Output the (x, y) coordinate of the center of the cell containing the given text.  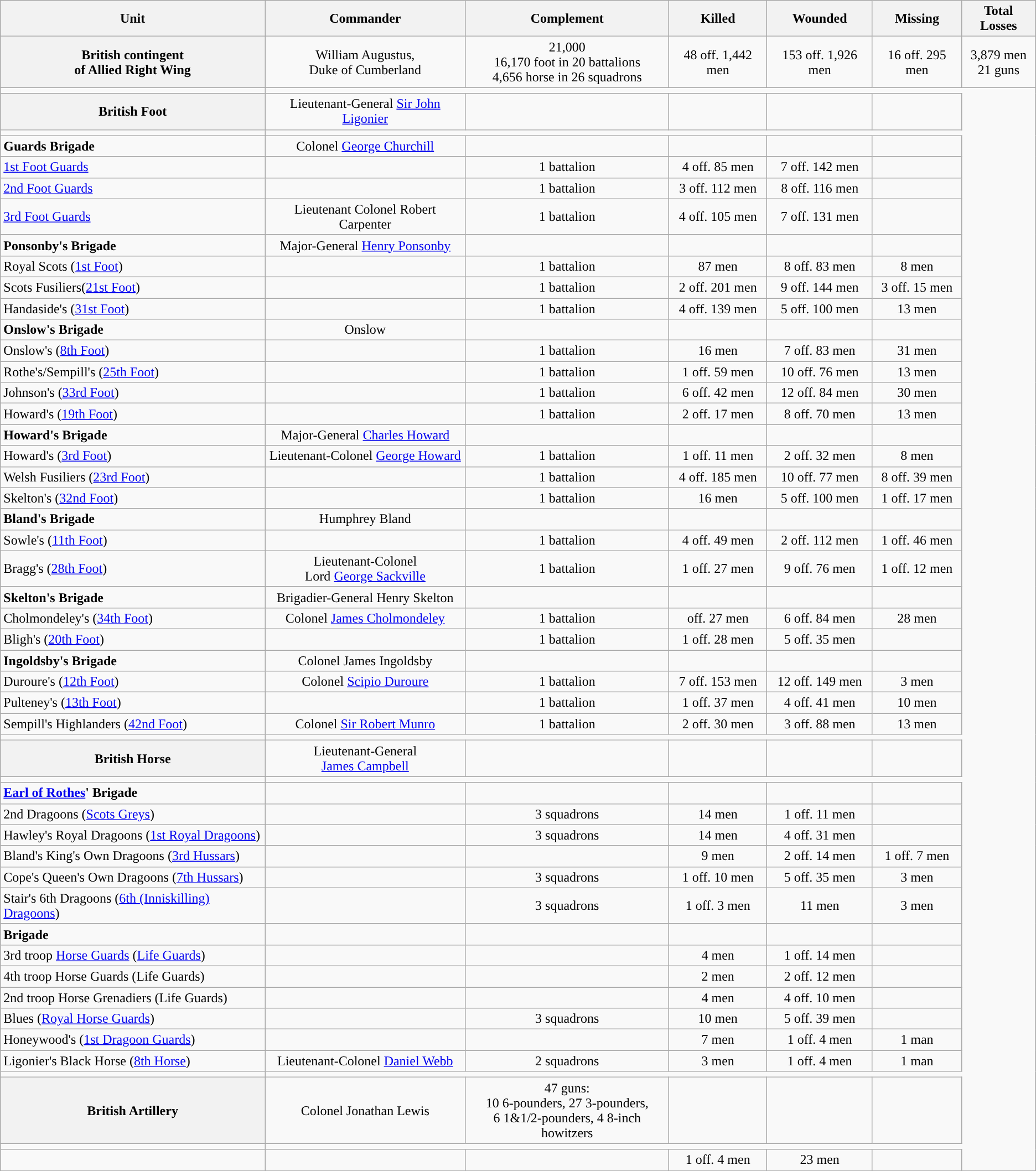
6 off. 42 men (717, 393)
4 off. 49 men (717, 540)
2nd Dragoons (Scots Greys) (133, 814)
21,00016,170 foot in 20 battalions4,656 horse in 26 squadrons (567, 62)
Johnson's (33rd Foot) (133, 393)
4 off. 105 men (717, 217)
2 men (717, 976)
12 off. 149 men (820, 682)
Handaside's (31st Foot) (133, 308)
Colonel James Cholmondeley (365, 618)
Hawley's Royal Dragoons (1st Royal Dragoons) (133, 835)
1 off. 14 men (820, 955)
off. 27 men (717, 618)
2 off. 32 men (820, 456)
1 off. 27 men (717, 569)
1 off. 10 men (717, 877)
Ingoldsby's Brigade (133, 660)
7 off. 153 men (717, 682)
31 men (916, 351)
Major-General Henry Ponsonby (365, 245)
Royal Scots (1st Foot) (133, 266)
Honeywood's (1st Dragoon Guards) (133, 1040)
Blues (Royal Horse Guards) (133, 1019)
Bland's Brigade (133, 519)
British Foot (133, 112)
153 off. 1,926 men (820, 62)
Brigade (133, 934)
Humphrey Bland (365, 519)
9 off. 76 men (820, 569)
3 off. 112 men (717, 188)
2nd troop Horse Grenadiers (Life Guards) (133, 998)
2 off. 201 men (717, 287)
Skelton's Brigade (133, 597)
Sowle's (11th Foot) (133, 540)
Bragg's (28th Foot) (133, 569)
Brigadier-General Henry Skelton (365, 597)
23 men (820, 1160)
Colonel James Ingoldsby (365, 660)
Duroure's (12th Foot) (133, 682)
Total Losses (998, 19)
9 off. 144 men (820, 287)
Howard's (3rd Foot) (133, 456)
3,879 men21 guns (998, 62)
2 squadrons (567, 1061)
4th troop Horse Guards (Life Guards) (133, 976)
Killed (717, 19)
7 off. 142 men (820, 167)
3 off. 15 men (916, 287)
British Artillery (133, 1110)
Ponsonby's Brigade (133, 245)
1 off. 3 men (717, 905)
8 off. 83 men (820, 266)
47 guns:10 6-pounders, 27 3-pounders, 6 1&1/2-pounders, 4 8-inch howitzers (567, 1110)
4 off. 41 men (820, 703)
87 men (717, 266)
Wounded (820, 19)
2 off. 30 men (717, 724)
4 off. 10 men (820, 998)
Lieutenant-Colonel Daniel Webb (365, 1061)
2 off. 112 men (820, 540)
10 off. 76 men (820, 372)
Onslow's (8th Foot) (133, 351)
8 off. 70 men (820, 414)
Colonel George Churchill (365, 146)
3rd troop Horse Guards (Life Guards) (133, 955)
4 off. 31 men (820, 835)
9 men (717, 856)
12 off. 84 men (820, 393)
2 off. 14 men (820, 856)
3rd Foot Guards (133, 217)
Missing (916, 19)
Lieutenant-GeneralJames Campbell (365, 758)
7 off. 131 men (820, 217)
7 men (717, 1040)
2 off. 17 men (717, 414)
Unit (133, 19)
Howard's (19th Foot) (133, 414)
Onslow's Brigade (133, 330)
Onslow (365, 330)
1 off. 46 men (916, 540)
Colonel Scipio Duroure (365, 682)
2nd Foot Guards (133, 188)
6 off. 84 men (820, 618)
2 off. 12 men (820, 976)
Skelton's (32nd Foot) (133, 498)
Pulteney's (13th Foot) (133, 703)
Guards Brigade (133, 146)
1 off. 7 men (916, 856)
4 off. 85 men (717, 167)
Complement (567, 19)
Colonel Sir Robert Munro (365, 724)
Lieutenant Colonel Robert Carpenter (365, 217)
10 off. 77 men (820, 477)
Bland's King's Own Dragoons (3rd Hussars) (133, 856)
48 off. 1,442 men (717, 62)
3 off. 88 men (820, 724)
Stair's 6th Dragoons (6th (Inniskilling) Dragoons) (133, 905)
British Horse (133, 758)
Lieutenant-Colonel George Howard (365, 456)
Bligh's (20th Foot) (133, 639)
1st Foot Guards (133, 167)
16 off. 295 men (916, 62)
1 off. 12 men (916, 569)
4 off. 139 men (717, 308)
4 off. 185 men (717, 477)
Ligonier's Black Horse (8th Horse) (133, 1061)
Howard's Brigade (133, 435)
Scots Fusiliers(21st Foot) (133, 287)
British contingentof Allied Right Wing (133, 62)
Cholmondeley's (34th Foot) (133, 618)
Welsh Fusiliers (23rd Foot) (133, 477)
8 off. 116 men (820, 188)
Lieutenant-Colonel Lord George Sackville (365, 569)
7 off. 83 men (820, 351)
1 off. 59 men (717, 372)
30 men (916, 393)
William Augustus, Duke of Cumberland (365, 62)
8 off. 39 men (916, 477)
1 off. 17 men (916, 498)
11 men (820, 905)
Sempill's Highlanders (42nd Foot) (133, 724)
Rothe's/Sempill's (25th Foot) (133, 372)
Lieutenant-General Sir John Ligonier (365, 112)
Major-General Charles Howard (365, 435)
1 off. 28 men (717, 639)
Earl of Rothes' Brigade (133, 793)
Commander (365, 19)
Colonel Jonathan Lewis (365, 1110)
Cope's Queen's Own Dragoons (7th Hussars) (133, 877)
28 men (916, 618)
5 off. 39 men (820, 1019)
1 off. 37 men (717, 703)
